Identify which cell holds the provided text, then report its (X, Y) central coordinate. 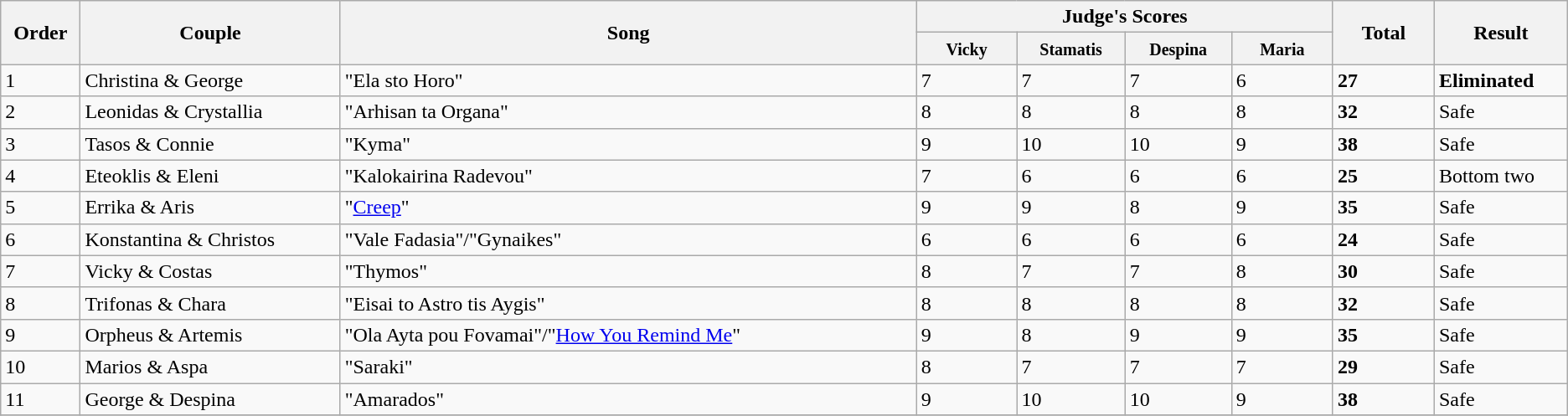
25 (1384, 176)
"Eisai to Astro tis Aygis" (628, 303)
Maria (1282, 49)
"Creep" (628, 208)
"Ola Ayta pou Fovamai"/"How You Remind Me" (628, 335)
"Saraki" (628, 367)
Result (1501, 33)
1 (40, 80)
Couple (210, 33)
30 (1384, 271)
5 (40, 208)
Vicky (967, 49)
Orpheus & Artemis (210, 335)
Marios & Aspa (210, 367)
Judge's Scores (1124, 17)
27 (1384, 80)
29 (1384, 367)
4 (40, 176)
George & Despina (210, 399)
"Thymos" (628, 271)
Total (1384, 33)
3 (40, 144)
2 (40, 112)
Song (628, 33)
"Ela sto Horo" (628, 80)
Stamatis (1070, 49)
Order (40, 33)
"Kyma" (628, 144)
Trifonas & Chara (210, 303)
Konstantina & Christos (210, 239)
"Amarados" (628, 399)
"Kalokairina Radevou" (628, 176)
"Vale Fadasia"/"Gynaikes" (628, 239)
Leonidas & Crystallia (210, 112)
24 (1384, 239)
Errika & Aris (210, 208)
Tasos & Connie (210, 144)
Vicky & Costas (210, 271)
11 (40, 399)
"Arhisan ta Organa" (628, 112)
Eteoklis & Eleni (210, 176)
Bottom two (1501, 176)
Eliminated (1501, 80)
Christina & George (210, 80)
Despina (1178, 49)
